Determine the [x, y] coordinate at the center of the cell enclosing the given text.  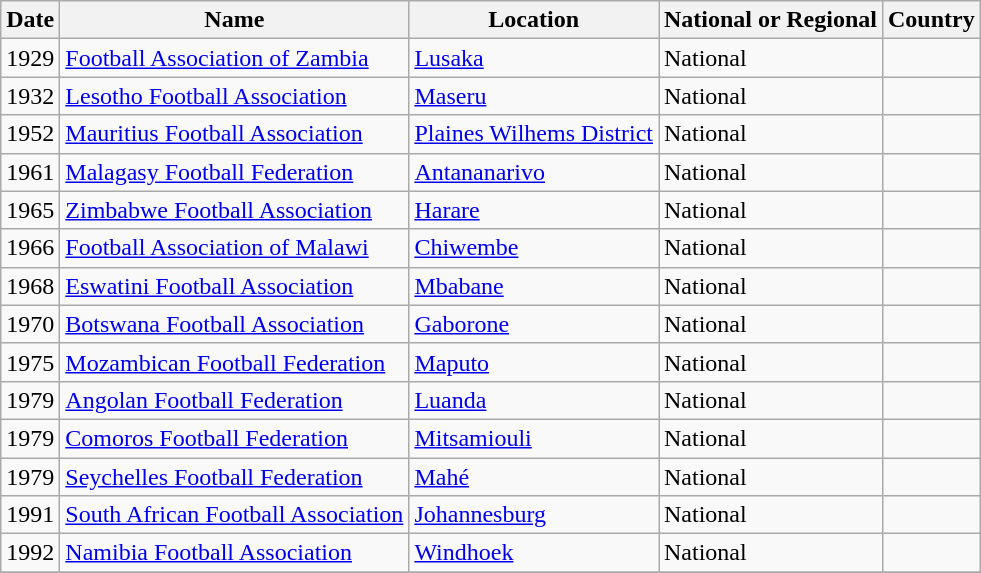
Name [234, 20]
Lusaka [534, 58]
Football Association of Malawi [234, 248]
Harare [534, 210]
1992 [30, 553]
Zimbabwe Football Association [234, 210]
South African Football Association [234, 515]
1968 [30, 286]
Gaborone [534, 324]
Angolan Football Federation [234, 400]
Botswana Football Association [234, 324]
Plaines Wilhems District [534, 134]
Antananarivo [534, 172]
Football Association of Zambia [234, 58]
Windhoek [534, 553]
Date [30, 20]
Lesotho Football Association [234, 96]
1991 [30, 515]
Eswatini Football Association [234, 286]
National or Regional [770, 20]
Malagasy Football Federation [234, 172]
Maputo [534, 362]
Maseru [534, 96]
Mahé [534, 477]
Mozambican Football Federation [234, 362]
1965 [30, 210]
Comoros Football Federation [234, 438]
1966 [30, 248]
Seychelles Football Federation [234, 477]
1961 [30, 172]
1970 [30, 324]
Chiwembe [534, 248]
1952 [30, 134]
Mitsamiouli [534, 438]
Johannesburg [534, 515]
Country [931, 20]
1929 [30, 58]
Mauritius Football Association [234, 134]
1975 [30, 362]
Namibia Football Association [234, 553]
Location [534, 20]
1932 [30, 96]
Mbabane [534, 286]
Luanda [534, 400]
